Scan for the cell matching the given text and deliver its [X, Y] coordinate at center. 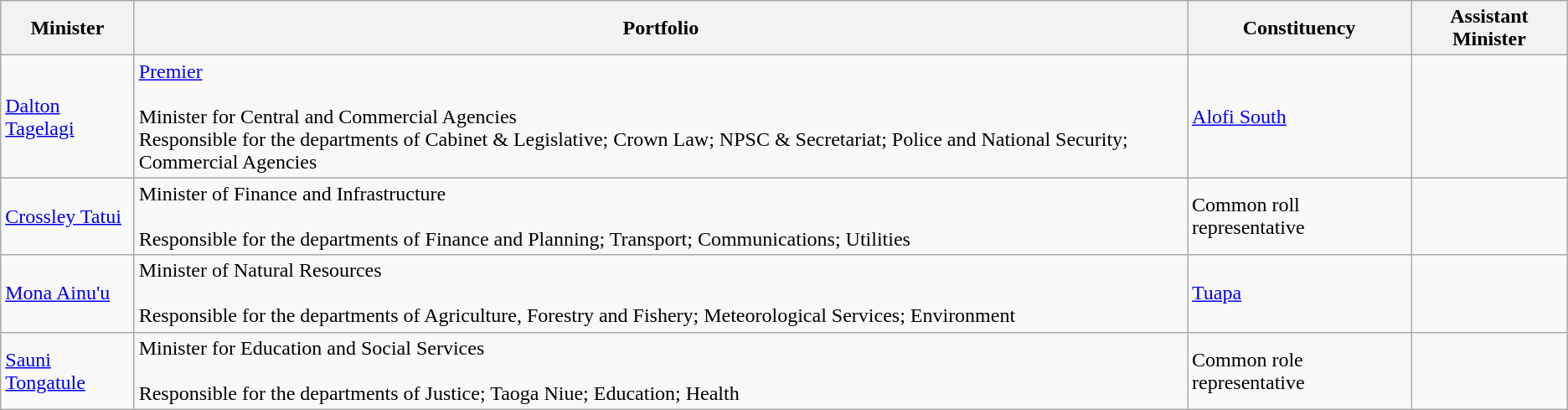
Minister [67, 29]
Minister of Natural ResourcesResponsible for the departments of Agriculture, Forestry and Fishery; Meteorological Services; Environment [660, 293]
Minister for Education and Social ServicesResponsible for the departments of Justice; Taoga Niue; Education; Health [660, 371]
Alofi South [1300, 117]
Mona Ainu'u [67, 293]
Common role representative [1300, 371]
Crossley Tatui [67, 216]
Constituency [1300, 29]
Sauni Tongatule [67, 371]
Dalton Tagelagi [67, 117]
Common roll representative [1300, 216]
Portfolio [660, 29]
Assistant Minister [1489, 29]
Minister of Finance and InfrastructureResponsible for the departments of Finance and Planning; Transport; Communications; Utilities [660, 216]
Tuapa [1300, 293]
